Provide the (x, y) coordinate of the cell's center where the given text is located.  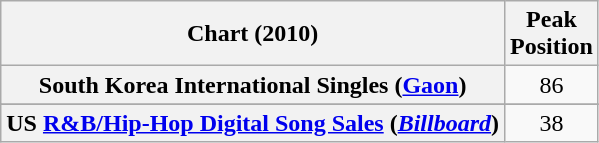
Peak Position (552, 34)
86 (552, 85)
38 (552, 123)
US R&B/Hip-Hop Digital Song Sales (Billboard) (253, 123)
Chart (2010) (253, 34)
South Korea International Singles (Gaon) (253, 85)
